Return (X, Y) of the center of cell containing provided text 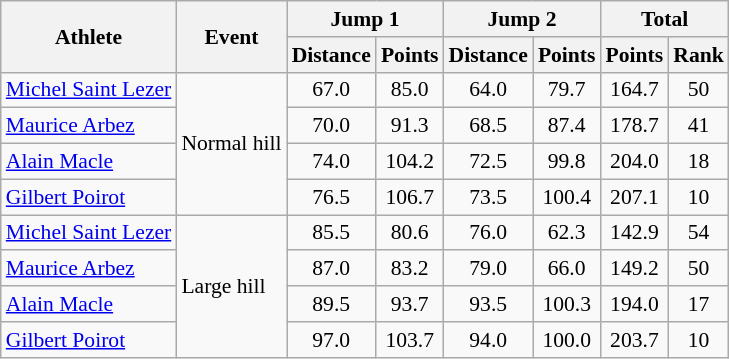
89.5 (332, 304)
72.5 (488, 162)
204.0 (635, 162)
Total (665, 19)
207.1 (635, 197)
85.0 (410, 90)
79.7 (567, 90)
93.5 (488, 304)
Jump 2 (522, 19)
64.0 (488, 90)
67.0 (332, 90)
70.0 (332, 126)
164.7 (635, 90)
Normal hill (231, 143)
142.9 (635, 233)
99.8 (567, 162)
83.2 (410, 269)
68.5 (488, 126)
103.7 (410, 340)
203.7 (635, 340)
87.0 (332, 269)
87.4 (567, 126)
91.3 (410, 126)
62.3 (567, 233)
Athlete (89, 36)
93.7 (410, 304)
79.0 (488, 269)
74.0 (332, 162)
178.7 (635, 126)
76.0 (488, 233)
73.5 (488, 197)
17 (698, 304)
85.5 (332, 233)
104.2 (410, 162)
Rank (698, 55)
80.6 (410, 233)
94.0 (488, 340)
100.0 (567, 340)
Event (231, 36)
194.0 (635, 304)
149.2 (635, 269)
66.0 (567, 269)
100.4 (567, 197)
41 (698, 126)
18 (698, 162)
Jump 1 (366, 19)
106.7 (410, 197)
76.5 (332, 197)
97.0 (332, 340)
100.3 (567, 304)
Large hill (231, 286)
54 (698, 233)
